Determine the (X, Y) coordinate at the center of the cell enclosing the given text.  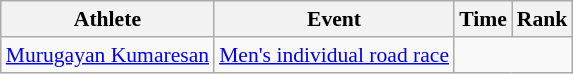
Event (334, 19)
Men's individual road race (334, 55)
Murugayan Kumaresan (108, 55)
Athlete (108, 19)
Time (483, 19)
Rank (542, 19)
